Output the (X, Y) coordinate of the center of the cell containing the given text.  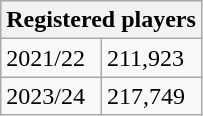
2023/24 (52, 96)
211,923 (151, 58)
217,749 (151, 96)
Registered players (102, 20)
2021/22 (52, 58)
